Determine the (X, Y) coordinate at the center of the cell enclosing the given text.  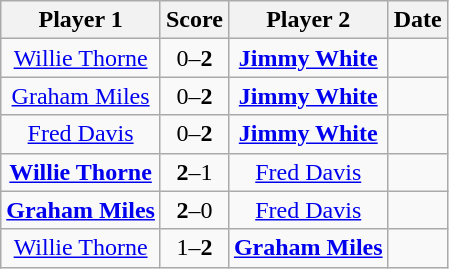
Date (418, 20)
2–0 (194, 210)
Player 1 (81, 20)
1–2 (194, 248)
Score (194, 20)
2–1 (194, 172)
Player 2 (308, 20)
